Return the (X, Y) coordinate for the center point of the cell that contains the specified text.  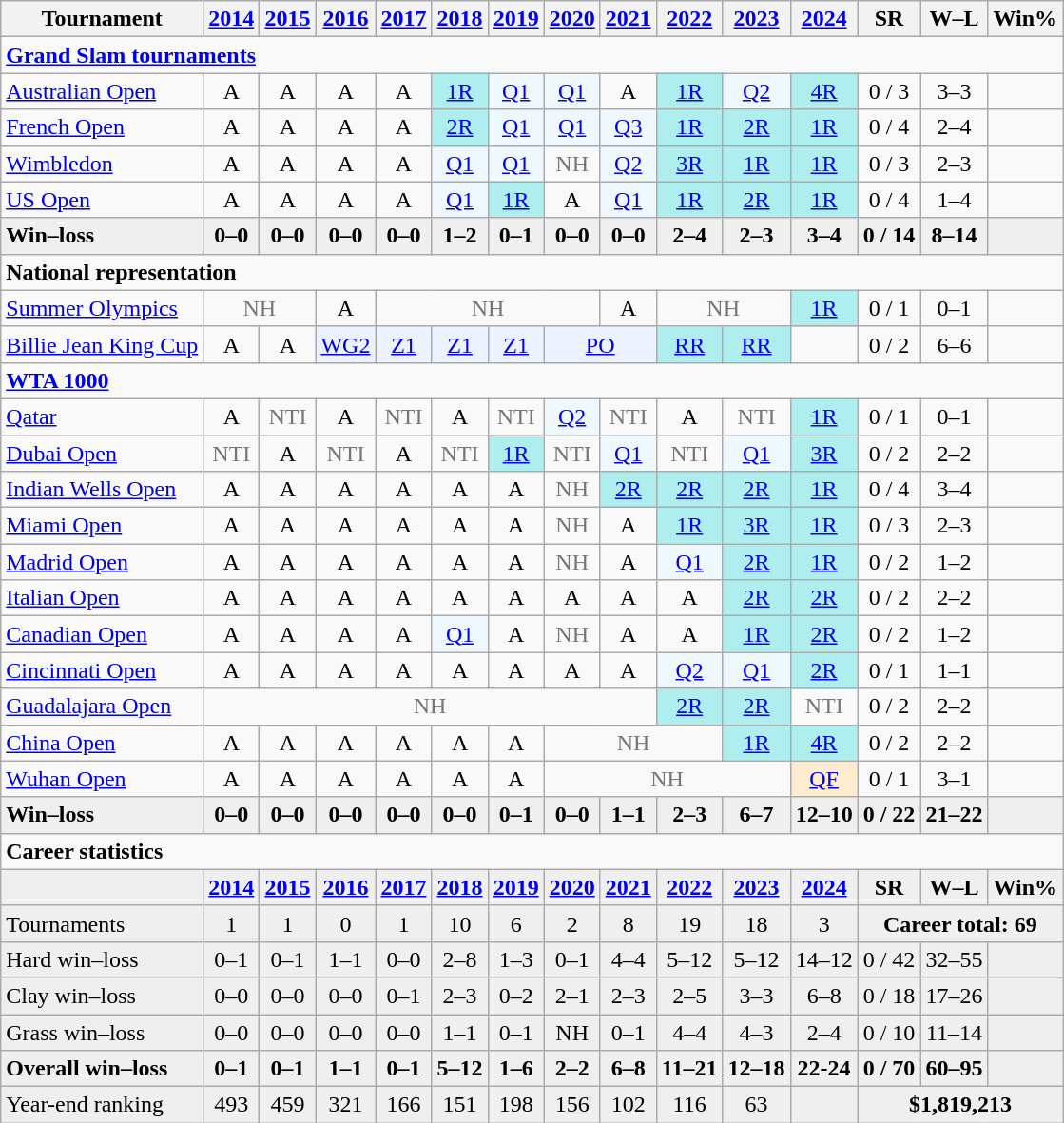
Qatar (103, 416)
0 / 70 (889, 1069)
National representation (532, 272)
151 (460, 1105)
21–22 (955, 815)
Miami Open (103, 526)
US Open (103, 200)
4–3 (757, 1032)
8 (628, 923)
Guadalajara Open (103, 707)
WTA 1000 (532, 380)
Wuhan Open (103, 779)
10 (460, 923)
166 (403, 1105)
11–14 (955, 1032)
19 (689, 923)
0 / 18 (889, 996)
Grand Slam tournaments (532, 55)
459 (287, 1105)
1–6 (515, 1069)
Australian Open (103, 91)
Dubai Open (103, 454)
6–7 (757, 815)
60–95 (955, 1069)
Career statistics (532, 851)
6 (515, 923)
63 (757, 1105)
116 (689, 1105)
14–12 (823, 959)
6–6 (955, 344)
Tournament (103, 19)
French Open (103, 127)
Cincinnati Open (103, 670)
2–8 (460, 959)
32–55 (955, 959)
0–2 (515, 996)
17–26 (955, 996)
0 / 42 (889, 959)
China Open (103, 743)
3 (823, 923)
$1,819,213 (960, 1105)
0 / 10 (889, 1032)
18 (757, 923)
1–4 (955, 200)
Summer Olympics (103, 308)
22-24 (823, 1069)
0 (346, 923)
3–1 (955, 779)
WG2 (346, 344)
Madrid Open (103, 562)
493 (232, 1105)
0 / 22 (889, 815)
Billie Jean King Cup (103, 344)
156 (572, 1105)
Italian Open (103, 598)
Overall win–loss (103, 1069)
102 (628, 1105)
2–5 (689, 996)
Q3 (628, 127)
PO (600, 344)
Wimbledon (103, 164)
Canadian Open (103, 634)
Career total: 69 (960, 923)
Tournaments (103, 923)
Hard win–loss (103, 959)
321 (346, 1105)
Year-end ranking (103, 1105)
2–1 (572, 996)
Grass win–loss (103, 1032)
198 (515, 1105)
Clay win–loss (103, 996)
8–14 (955, 236)
Indian Wells Open (103, 490)
2 (572, 923)
1–3 (515, 959)
0 / 14 (889, 236)
12–10 (823, 815)
11–21 (689, 1069)
12–18 (757, 1069)
QF (823, 779)
